Output the [x, y] coordinate of the center of the cell containing the given text.  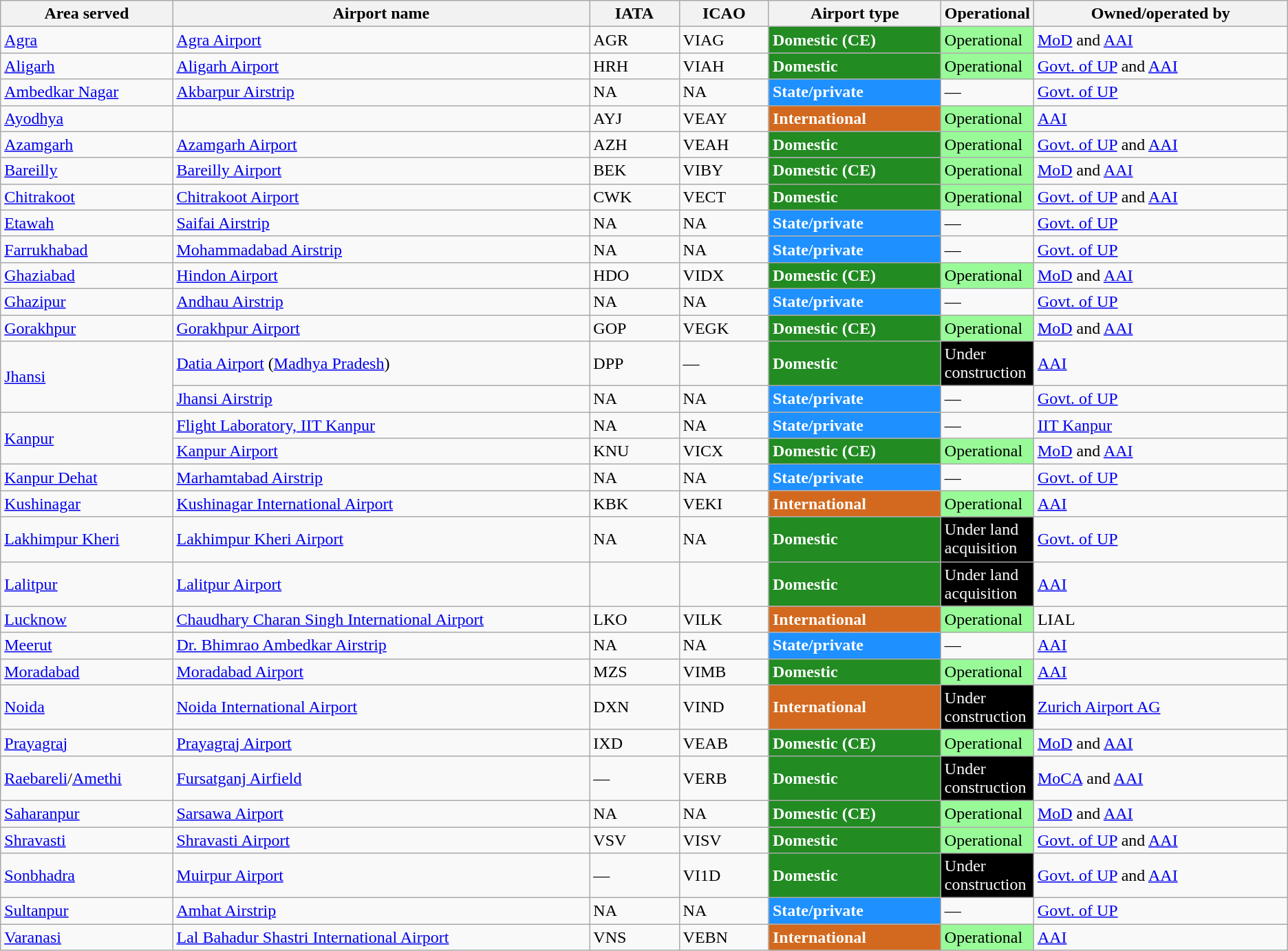
MZS [634, 672]
HDO [634, 275]
Hindon Airport [381, 275]
Prayagraj Airport [381, 742]
Azamgarh [87, 145]
Sarsawa Airport [381, 813]
Jhansi [87, 377]
Moradabad [87, 672]
HRH [634, 66]
Airport name [381, 14]
KNU [634, 451]
Saifai Airstrip [381, 223]
CWK [634, 197]
Ghazipur [87, 301]
Jhansi Airstrip [381, 399]
Aligarh [87, 66]
LKO [634, 619]
IIT Kanpur [1160, 425]
Flight Laboratory, IIT Kanpur [381, 425]
BEK [634, 171]
VIBY [724, 171]
Sultanpur [87, 911]
VEBN [724, 937]
VECT [724, 197]
Marhamtabad Airstrip [381, 478]
Azamgarh Airport [381, 145]
Agra [87, 40]
VEAY [724, 118]
IATA [634, 14]
VILK [724, 619]
Muirpur Airport [381, 875]
Lal Bahadur Shastri International Airport [381, 937]
Kanpur [87, 438]
VIAG [724, 40]
Varanasi [87, 937]
Bareilly Airport [381, 171]
Noida [87, 707]
Shravasti [87, 840]
VIAH [724, 66]
Airport type [855, 14]
Meerut [87, 645]
Kanpur Airport [381, 451]
VEAH [724, 145]
VEGK [724, 328]
Chaudhary Charan Singh International Airport [381, 619]
Agra Airport [381, 40]
Aligarh Airport [381, 66]
Amhat Airstrip [381, 911]
Area served [87, 14]
Dr. Bhimrao Ambedkar Airstrip [381, 645]
Gorakhpur [87, 328]
Raebareli/Amethi [87, 778]
Saharanpur [87, 813]
Noida International Airport [381, 707]
VSV [634, 840]
Lucknow [87, 619]
Chitrakoot Airport [381, 197]
VIND [724, 707]
MoCA and AAI [1160, 778]
Kushinagar International Airport [381, 504]
Moradabad Airport [381, 672]
VEKI [724, 504]
DPP [634, 363]
Lalitpur [87, 584]
Farrukhabad [87, 249]
VICX [724, 451]
Kushinagar [87, 504]
Lalitpur Airport [381, 584]
Datia Airport (Madhya Pradesh) [381, 363]
Chitrakoot [87, 197]
Lakhimpur Kheri [87, 539]
Gorakhpur Airport [381, 328]
Ayodhya [87, 118]
LIAL [1160, 619]
KBK [634, 504]
VNS [634, 937]
ICAO [724, 14]
Ambedkar Nagar [87, 92]
Etawah [87, 223]
AYJ [634, 118]
Andhau Airstrip [381, 301]
Ghaziabad [87, 275]
VISV [724, 840]
Sonbhadra [87, 875]
VIDX [724, 275]
Lakhimpur Kheri Airport [381, 539]
AGR [634, 40]
Prayagraj [87, 742]
Owned/operated by [1160, 14]
IXD [634, 742]
Akbarpur Airstrip [381, 92]
Kanpur Dehat [87, 478]
Bareilly [87, 171]
VI1D [724, 875]
Shravasti Airport [381, 840]
VEAB [724, 742]
GOP [634, 328]
Fursatganj Airfield [381, 778]
Zurich Airport AG [1160, 707]
DXN [634, 707]
VIMB [724, 672]
Mohammadabad Airstrip [381, 249]
VERB [724, 778]
AZH [634, 145]
